Search for the cell housing the specified text and yield its [X, Y] center coordinate. 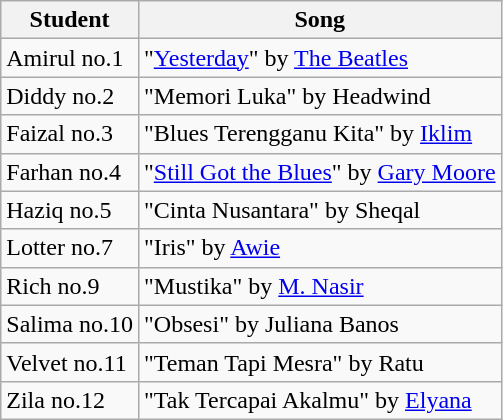
"Mustika" by M. Nasir [320, 286]
Zila no.12 [70, 400]
"Blues Terengganu Kita" by Iklim [320, 134]
"Teman Tapi Mesra" by Ratu [320, 362]
"Yesterday" by The Beatles [320, 58]
"Memori Luka" by Headwind [320, 96]
Haziq no.5 [70, 210]
Faizal no.3 [70, 134]
Rich no.9 [70, 286]
Song [320, 20]
Lotter no.7 [70, 248]
"Cinta Nusantara" by Sheqal [320, 210]
Velvet no.11 [70, 362]
Farhan no.4 [70, 172]
Student [70, 20]
"Iris" by Awie [320, 248]
Diddy no.2 [70, 96]
"Obsesi" by Juliana Banos [320, 324]
"Still Got the Blues" by Gary Moore [320, 172]
Salima no.10 [70, 324]
"Tak Tercapai Akalmu" by Elyana [320, 400]
Amirul no.1 [70, 58]
